Return the [X, Y] coordinate for the center point of the cell that contains the specified text.  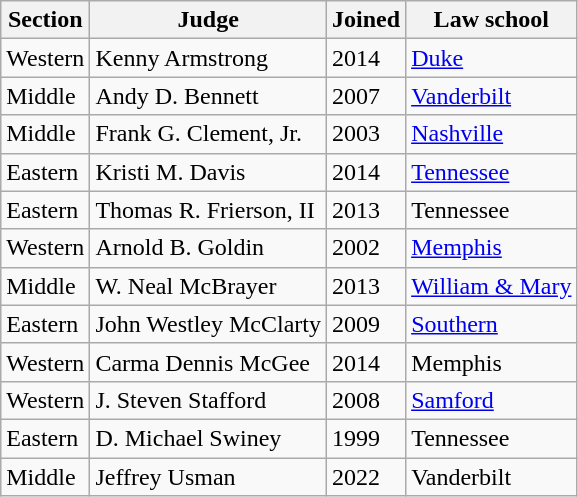
Duke [492, 58]
J. Steven Stafford [208, 400]
2022 [366, 477]
D. Michael Swiney [208, 438]
William & Mary [492, 286]
Kristi M. Davis [208, 172]
Samford [492, 400]
2003 [366, 134]
Judge [208, 20]
John Westley McClarty [208, 324]
Arnold B. Goldin [208, 248]
Thomas R. Frierson, II [208, 210]
Jeffrey Usman [208, 477]
2008 [366, 400]
Southern [492, 324]
Andy D. Bennett [208, 96]
Section [46, 20]
W. Neal McBrayer [208, 286]
Joined [366, 20]
Frank G. Clement, Jr. [208, 134]
2002 [366, 248]
Kenny Armstrong [208, 58]
Law school [492, 20]
2007 [366, 96]
2009 [366, 324]
1999 [366, 438]
Carma Dennis McGee [208, 362]
Nashville [492, 134]
